Capture the cell that displays the provided text and extract its [X, Y] central coordinate. 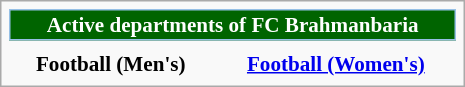
Active departments of FC Brahmanbaria [232, 25]
Football (Women's) [336, 63]
Football (Men's) [110, 63]
